Detect which cell encompasses the target text, then output its (X, Y) center coordinate. 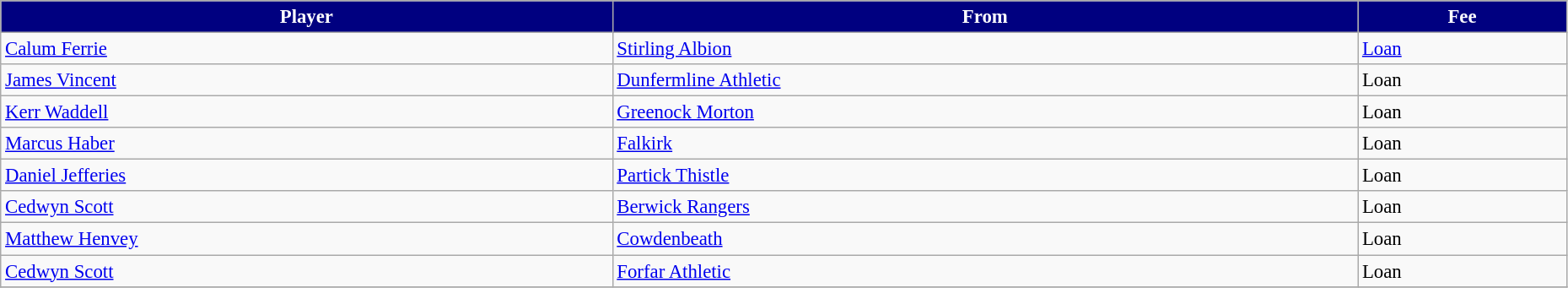
Dunfermline Athletic (985, 80)
Marcus Haber (307, 144)
Matthew Henvey (307, 239)
Greenock Morton (985, 112)
Player (307, 17)
From (985, 17)
Falkirk (985, 144)
Calum Ferrie (307, 49)
James Vincent (307, 80)
Kerr Waddell (307, 112)
Berwick Rangers (985, 207)
Fee (1463, 17)
Stirling Albion (985, 49)
Forfar Athletic (985, 271)
Daniel Jefferies (307, 176)
Cowdenbeath (985, 239)
Partick Thistle (985, 176)
